Locate the cell with the specified text and output its [X, Y] center coordinate. 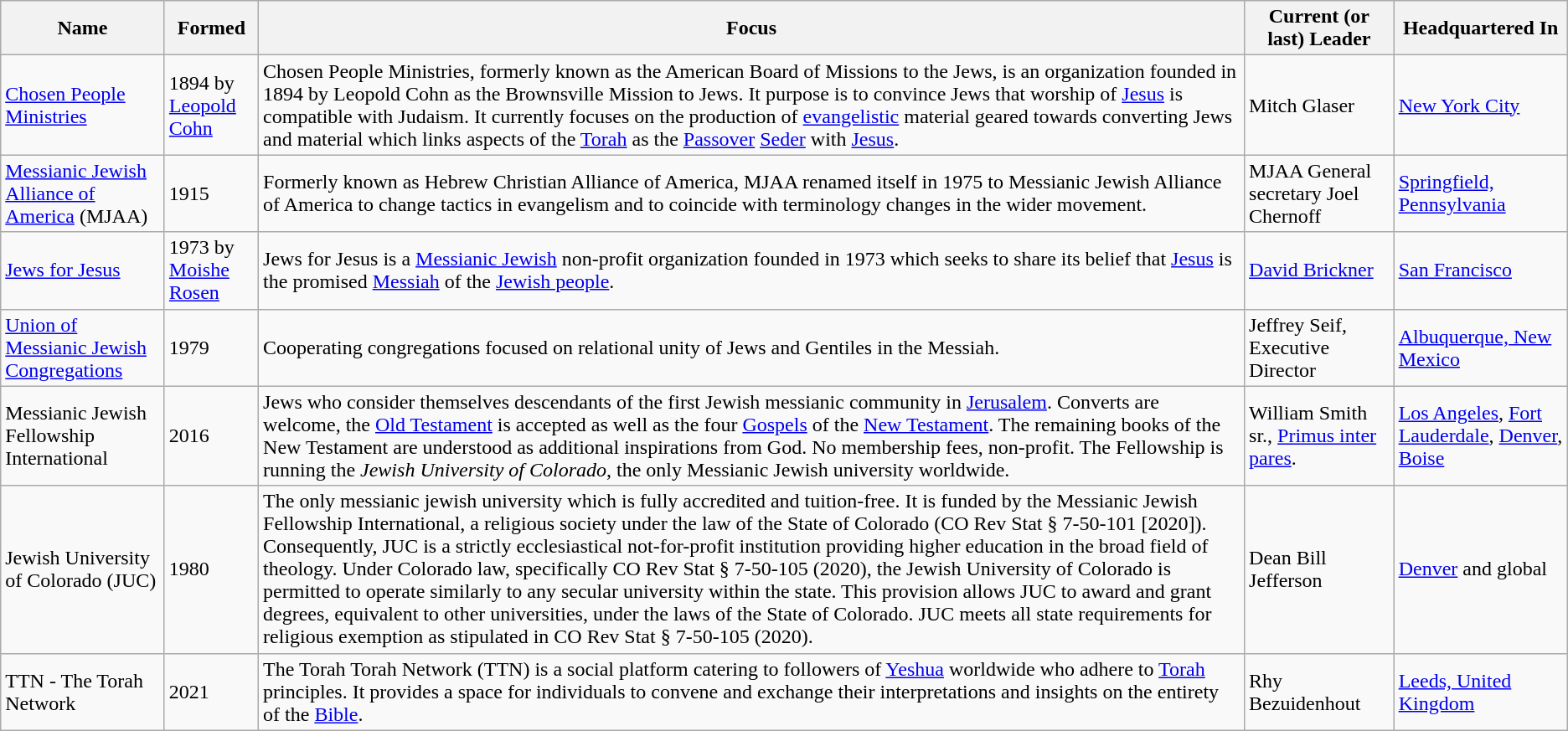
Messianic Jewish Fellowship International [83, 435]
Rhy Bezuidenhout [1320, 692]
Name [83, 28]
New York City [1481, 106]
Jews for Jesus [83, 270]
2021 [211, 692]
Focus [752, 28]
Chosen People Ministries [83, 106]
1894 by Leopold Cohn [211, 106]
2016 [211, 435]
Denver and global [1481, 569]
1980 [211, 569]
TTN - The Torah Network [83, 692]
Springfield, Pennsylvania [1481, 193]
David Brickner [1320, 270]
1973 by Moishe Rosen [211, 270]
Headquartered In [1481, 28]
Albuquerque, New Mexico [1481, 347]
Los Angeles, Fort Lauderdale, Denver, Boise [1481, 435]
San Francisco [1481, 270]
1979 [211, 347]
Dean Bill Jefferson [1320, 569]
Union of Messianic Jewish Congregations [83, 347]
Jeffrey Seif, Executive Director [1320, 347]
William Smith sr., Primus inter pares. [1320, 435]
Formed [211, 28]
Leeds, United Kingdom [1481, 692]
Mitch Glaser [1320, 106]
Messianic Jewish Alliance of America (MJAA) [83, 193]
1915 [211, 193]
Jewish University of Colorado (JUC) [83, 569]
Current (or last) Leader [1320, 28]
MJAA General secretary Joel Chernoff [1320, 193]
Cooperating congregations focused on relational unity of Jews and Gentiles in the Messiah. [752, 347]
